Scan for the cell matching the given text and deliver its [X, Y] coordinate at center. 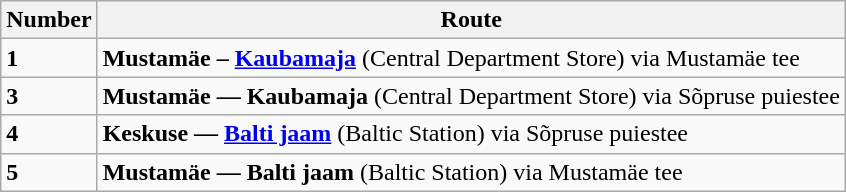
Mustamäe – Kaubamaja (Central Department Store) via Mustamäe tee [471, 58]
1 [49, 58]
Keskuse — Balti jaam (Baltic Station) via Sõpruse puiestee [471, 134]
Mustamäe — Balti jaam (Baltic Station) via Mustamäe tee [471, 172]
5 [49, 172]
4 [49, 134]
Number [49, 20]
Route [471, 20]
3 [49, 96]
Mustamäe — Kaubamaja (Central Department Store) via Sõpruse puiestee [471, 96]
